Determine the (X, Y) coordinate at the center of the cell enclosing the given text.  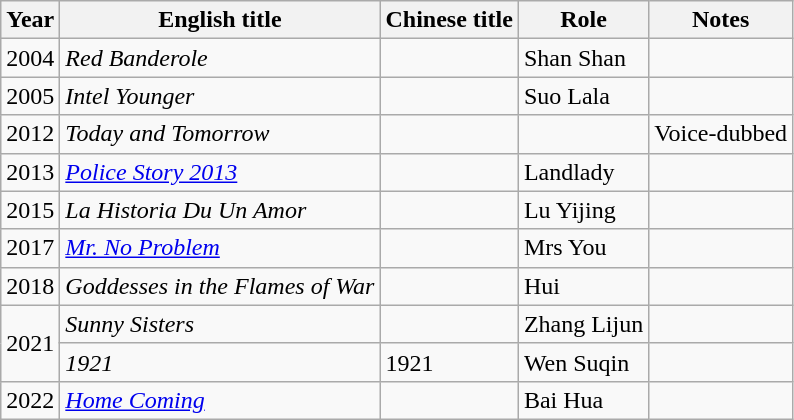
Home Coming (220, 400)
Today and Tomorrow (220, 134)
Notes (721, 20)
Zhang Lijun (583, 324)
2005 (30, 96)
2004 (30, 58)
Goddesses in the Flames of War (220, 286)
Year (30, 20)
Chinese title (449, 20)
Voice-dubbed (721, 134)
Intel Younger (220, 96)
2017 (30, 248)
Bai Hua (583, 400)
2018 (30, 286)
La Historia Du Un Amor (220, 210)
Shan Shan (583, 58)
English title (220, 20)
2021 (30, 343)
2013 (30, 172)
Hui (583, 286)
Suo Lala (583, 96)
Role (583, 20)
Landlady (583, 172)
Mr. No Problem (220, 248)
2015 (30, 210)
Wen Suqin (583, 362)
2022 (30, 400)
Red Banderole (220, 58)
2012 (30, 134)
Lu Yijing (583, 210)
Police Story 2013 (220, 172)
Mrs You (583, 248)
Sunny Sisters (220, 324)
